Detect which cell encompasses the target text, then output its (X, Y) center coordinate. 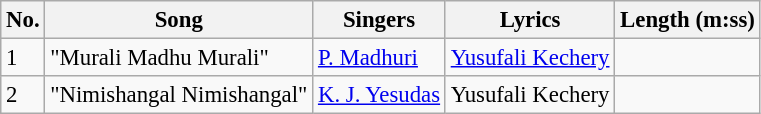
No. (23, 20)
2 (23, 95)
"Nimishangal Nimishangal" (179, 95)
1 (23, 58)
Singers (380, 20)
P. Madhuri (380, 58)
K. J. Yesudas (380, 95)
"Murali Madhu Murali" (179, 58)
Song (179, 20)
Lyrics (530, 20)
Length (m:ss) (688, 20)
